From the cell containing the given text, extract its center point as (x, y) coordinate. 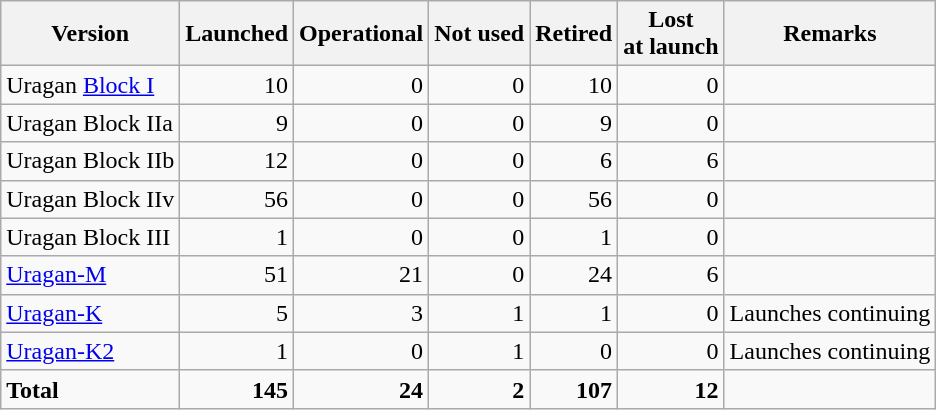
Uragan-K2 (90, 351)
Uragan Block I (90, 85)
Total (90, 389)
Not used (480, 34)
Retired (574, 34)
Version (90, 34)
107 (574, 389)
Uragan-M (90, 275)
Uragan Block III (90, 237)
Uragan Block IIv (90, 199)
21 (362, 275)
3 (362, 313)
Operational (362, 34)
Launched (237, 34)
5 (237, 313)
51 (237, 275)
Lostat launch (671, 34)
2 (480, 389)
Remarks (830, 34)
Uragan Block IIb (90, 161)
145 (237, 389)
Uragan-K (90, 313)
Uragan Block IIa (90, 123)
